Identify which cell holds the provided text, then report its [X, Y] central coordinate. 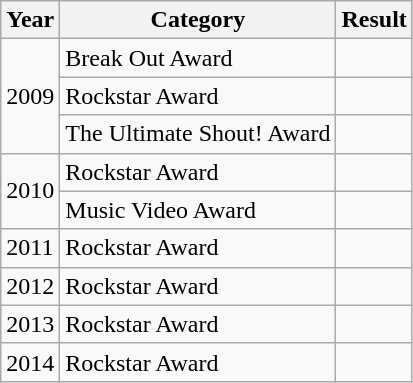
2011 [30, 248]
Break Out Award [198, 58]
Music Video Award [198, 210]
Category [198, 20]
2014 [30, 362]
2013 [30, 324]
Result [374, 20]
Year [30, 20]
2009 [30, 96]
2010 [30, 191]
2012 [30, 286]
The Ultimate Shout! Award [198, 134]
